For the text-containing cell, return its midpoint in [x, y] coordinate format. 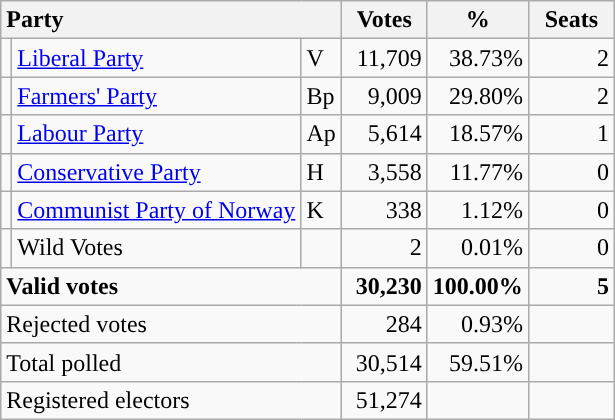
Bp [321, 96]
Total polled [172, 362]
29.80% [478, 96]
Party [172, 20]
% [478, 20]
30,230 [384, 286]
Valid votes [172, 286]
Votes [384, 20]
100.00% [478, 286]
V [321, 58]
Communist Party of Norway [156, 210]
1 [571, 134]
9,009 [384, 96]
338 [384, 210]
51,274 [384, 400]
11,709 [384, 58]
59.51% [478, 362]
Seats [571, 20]
Ap [321, 134]
5 [571, 286]
Labour Party [156, 134]
H [321, 172]
18.57% [478, 134]
Conservative Party [156, 172]
0.01% [478, 248]
11.77% [478, 172]
Registered electors [172, 400]
0.93% [478, 324]
5,614 [384, 134]
Farmers' Party [156, 96]
3,558 [384, 172]
Rejected votes [172, 324]
K [321, 210]
284 [384, 324]
Wild Votes [156, 248]
30,514 [384, 362]
38.73% [478, 58]
Liberal Party [156, 58]
1.12% [478, 210]
